Pinpoint the cell where the given text exists, returning its (X, Y) midpoint coordinate. 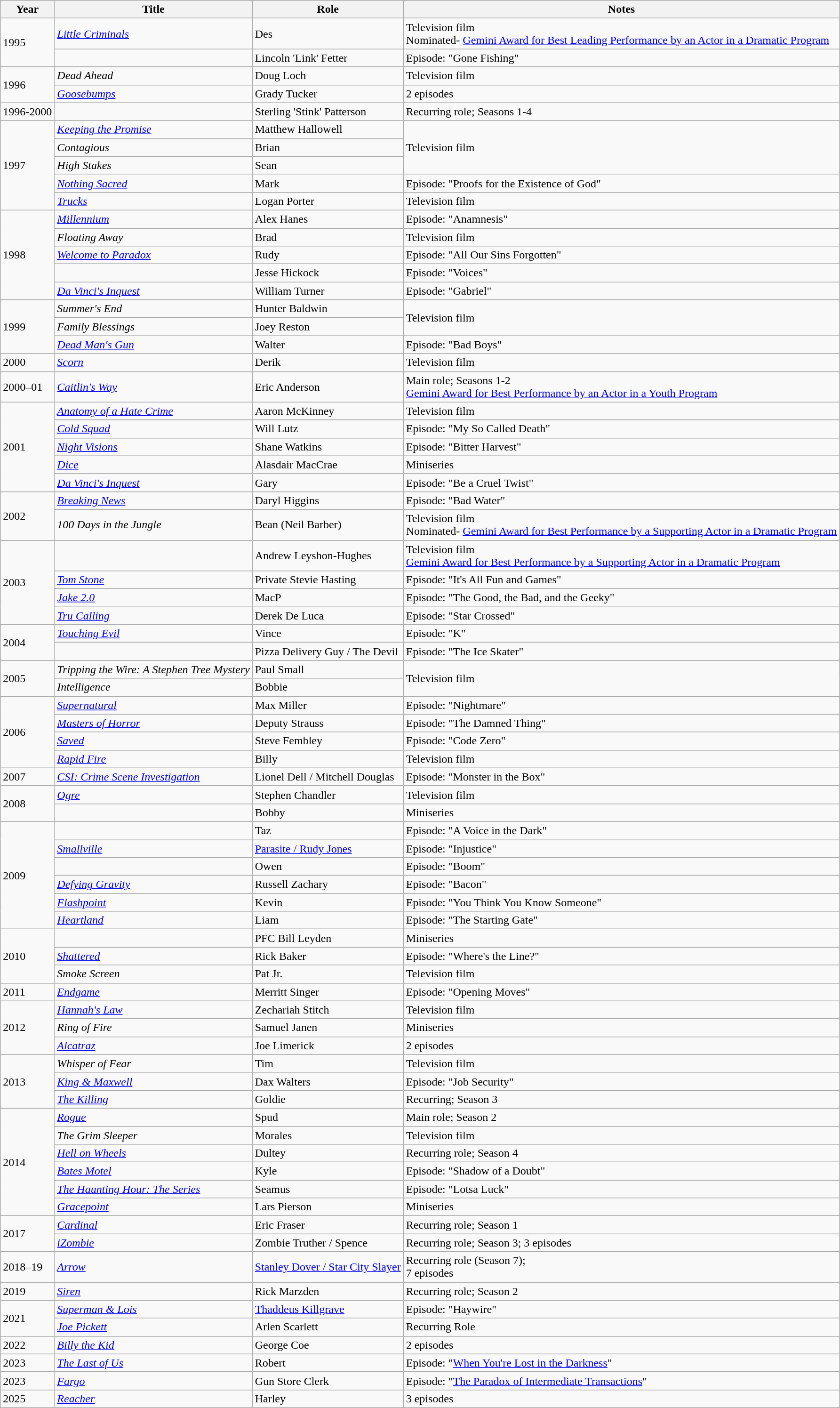
Cardinal (153, 1225)
Joey Reston (328, 327)
Episode: "Lotsa Luck" (621, 1189)
Rick Baker (328, 956)
Smallville (153, 849)
Smoke Screen (153, 974)
Recurring role; Seasons 1-4 (621, 112)
Stephen Chandler (328, 795)
Role (328, 9)
Episode: "Job Security" (621, 1081)
2025 (27, 1399)
King & Maxwell (153, 1081)
Logan Porter (328, 201)
2008 (27, 804)
Rapid Fire (153, 759)
1997 (27, 165)
Episode: "Shadow of a Doubt" (621, 1171)
Aaron McKinney (328, 411)
Daryl Higgins (328, 500)
Derik (328, 362)
Episode: "The Starting Gate" (621, 920)
Gracepoint (153, 1207)
Defying Gravity (153, 885)
Vince (328, 634)
Episode: "Code Zero" (621, 741)
Title (153, 9)
Steve Fembley (328, 741)
Parasite / Rudy Jones (328, 849)
Derek De Luca (328, 616)
Samuel Janen (328, 1028)
George Coe (328, 1345)
Zombie Truther / Spence (328, 1243)
Lionel Dell / Mitchell Douglas (328, 777)
Walter (328, 345)
Family Blessings (153, 327)
Episode: "Bitter Harvest" (621, 447)
Spud (328, 1117)
2021 (27, 1318)
Episode: "Bad Boys" (621, 345)
2010 (27, 956)
Thaddeus Killgrave (328, 1309)
Bates Motel (153, 1171)
2000–01 (27, 387)
Sterling 'Stink' Patterson (328, 112)
Tripping the Wire: A Stephen Tree Mystery (153, 669)
MacP (328, 598)
Millennium (153, 219)
Alasdair MacCrae (328, 465)
Episode: "The Good, the Bad, and the Geeky" (621, 598)
2001 (27, 447)
Recurring; Season 3 (621, 1099)
Episode: "Proofs for the Existence of God" (621, 183)
Alex Hanes (328, 219)
2003 (27, 583)
Episode: "Bad Water" (621, 500)
Trucks (153, 201)
Caitlin's Way (153, 387)
2018–19 (27, 1267)
Rick Marzden (328, 1291)
Television filmNominated- Gemini Award for Best Leading Performance by an Actor in a Dramatic Program (621, 34)
Ogre (153, 795)
2017 (27, 1234)
Anatomy of a Hate Crime (153, 411)
Paul Small (328, 669)
Tru Calling (153, 616)
Siren (153, 1291)
Episode: "My So Called Death" (621, 429)
Episode: "A Voice in the Dark" (621, 830)
2004 (27, 643)
Episode: "The Damned Thing" (621, 723)
Harley (328, 1399)
Episode: "Be a Cruel Twist" (621, 483)
Doug Loch (328, 76)
Billy the Kid (153, 1345)
Merritt Singer (328, 992)
iZombie (153, 1243)
Russell Zachary (328, 885)
Notes (621, 9)
Episode: "Monster in the Box" (621, 777)
Fargo (153, 1381)
Joe Pickett (153, 1327)
Main role; Season 2 (621, 1117)
Stanley Dover / Star City Slayer (328, 1267)
The Killing (153, 1099)
1998 (27, 255)
Recurring role (Season 7);7 episodes (621, 1267)
Eric Fraser (328, 1225)
Episode: "Bacon" (621, 885)
Whisper of Fear (153, 1063)
Grady Tucker (328, 94)
Eric Anderson (328, 387)
Dice (153, 465)
Lars Pierson (328, 1207)
Hunter Baldwin (328, 309)
100 Days in the Jungle (153, 524)
Saved (153, 741)
Nothing Sacred (153, 183)
Goldie (328, 1099)
Main role; Seasons 1-2Gemini Award for Best Performance by an Actor in a Youth Program (621, 387)
Arrow (153, 1267)
Bean (Neil Barber) (328, 524)
The Last of Us (153, 1363)
Gun Store Clerk (328, 1381)
Shane Watkins (328, 447)
Robert (328, 1363)
2022 (27, 1345)
Summer's End (153, 309)
Intelligence (153, 687)
Recurring role; Season 1 (621, 1225)
2012 (27, 1028)
Episode: "It's All Fun and Games" (621, 580)
Episode: "Star Crossed" (621, 616)
Episode: "Where's the Line?" (621, 956)
Superman & Lois (153, 1309)
1999 (27, 327)
Brian (328, 147)
Keeping the Promise (153, 129)
Kyle (328, 1171)
Pat Jr. (328, 974)
Jesse Hickock (328, 273)
Bobby (328, 813)
Episode: "Opening Moves" (621, 992)
Heartland (153, 920)
1996-2000 (27, 112)
Episode: "Voices" (621, 273)
Deputy Strauss (328, 723)
Billy (328, 759)
2000 (27, 362)
Flashpoint (153, 902)
Episode: "The Paradox of Intermediate Transactions" (621, 1381)
Bobbie (328, 687)
2005 (27, 678)
Des (328, 34)
Episode: "The Ice Skater" (621, 652)
PFC Bill Leyden (328, 938)
Shattered (153, 956)
Hannah's Law (153, 1010)
Welcome to Paradox (153, 255)
Masters of Horror (153, 723)
1996 (27, 85)
Episode: "Haywire" (621, 1309)
2006 (27, 732)
2019 (27, 1291)
High Stakes (153, 165)
Episode: "When You're Lost in the Darkness" (621, 1363)
Episode: "All Our Sins Forgotten" (621, 255)
Morales (328, 1135)
Joe Limerick (328, 1046)
Floating Away (153, 237)
Mark (328, 183)
Gary (328, 483)
Owen (328, 867)
Alcatraz (153, 1046)
Recurring role; Season 2 (621, 1291)
The Grim Sleeper (153, 1135)
Dead Man's Gun (153, 345)
Goosebumps (153, 94)
Breaking News (153, 500)
2002 (27, 516)
Episode: "Gabriel" (621, 291)
2011 (27, 992)
Cold Squad (153, 429)
1995 (27, 42)
Recurring Role (621, 1327)
Recurring role; Season 4 (621, 1153)
Reacher (153, 1399)
Tim (328, 1063)
Dultey (328, 1153)
Pizza Delivery Guy / The Devil (328, 652)
Episode: "K" (621, 634)
Recurring role; Season 3; 3 episodes (621, 1243)
3 episodes (621, 1399)
Dead Ahead (153, 76)
2014 (27, 1162)
Ring of Fire (153, 1028)
Little Criminals (153, 34)
2009 (27, 875)
Touching Evil (153, 634)
Supernatural (153, 705)
Will Lutz (328, 429)
Episode: "Nightmare" (621, 705)
Episode: "Anamnesis" (621, 219)
Brad (328, 237)
Television filmGemini Award for Best Performance by a Supporting Actor in a Dramatic Program (621, 555)
Rogue (153, 1117)
Taz (328, 830)
Episode: "Gone Fishing" (621, 58)
Max Miller (328, 705)
Television filmNominated- Gemini Award for Best Performance by a Supporting Actor in a Dramatic Program (621, 524)
Year (27, 9)
Matthew Hallowell (328, 129)
William Turner (328, 291)
Rudy (328, 255)
Hell on Wheels (153, 1153)
Andrew Leyshon-Hughes (328, 555)
Dax Walters (328, 1081)
Contagious (153, 147)
Kevin (328, 902)
Private Stevie Hasting (328, 580)
Lincoln 'Link' Fetter (328, 58)
Arlen Scarlett (328, 1327)
Liam (328, 920)
2007 (27, 777)
Sean (328, 165)
Episode: "You Think You Know Someone" (621, 902)
Episode: "Boom" (621, 867)
CSI: Crime Scene Investigation (153, 777)
Episode: "Injustice" (621, 849)
Scorn (153, 362)
Night Visions (153, 447)
Seamus (328, 1189)
Jake 2.0 (153, 598)
The Haunting Hour: The Series (153, 1189)
Tom Stone (153, 580)
2013 (27, 1081)
Endgame (153, 992)
Zechariah Stitch (328, 1010)
